Return [x, y] of the center of cell containing provided text 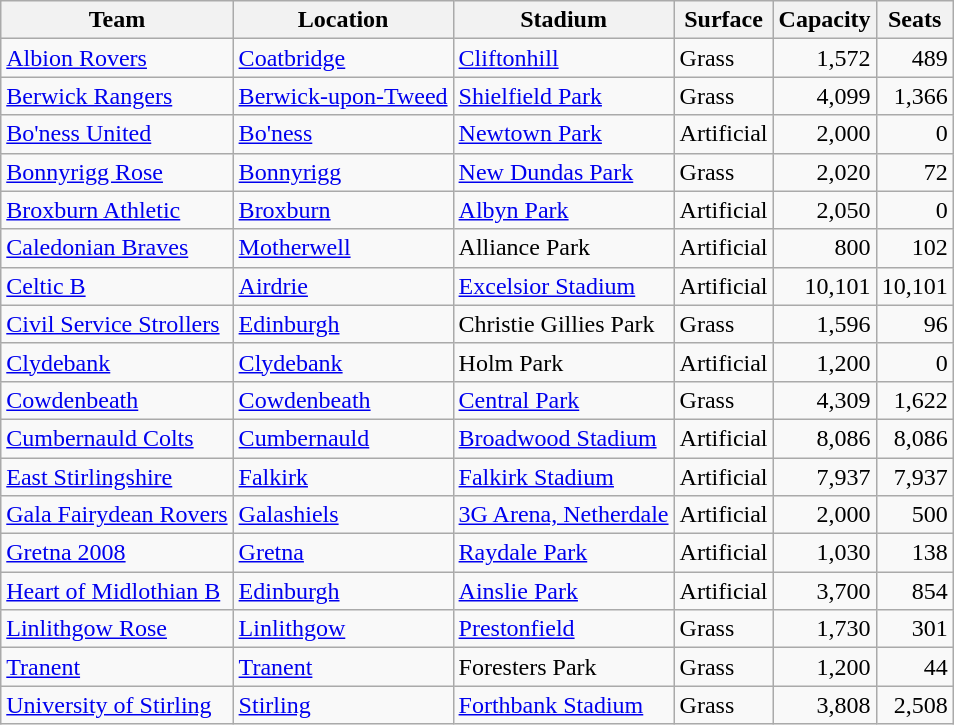
Bonnyrigg [343, 172]
Albyn Park [564, 210]
Falkirk [343, 477]
Location [343, 20]
44 [914, 667]
University of Stirling [117, 705]
Shielfield Park [564, 96]
Prestonfield [564, 629]
Seats [914, 20]
1,622 [914, 400]
489 [914, 58]
3G Arena, Netherdale [564, 515]
Central Park [564, 400]
301 [914, 629]
Gretna 2008 [117, 553]
New Dundas Park [564, 172]
Bo'ness United [117, 134]
Newtown Park [564, 134]
Ainslie Park [564, 591]
1,572 [824, 58]
Foresters Park [564, 667]
Linlithgow [343, 629]
1,730 [824, 629]
Cumbernauld Colts [117, 438]
Raydale Park [564, 553]
Broxburn Athletic [117, 210]
854 [914, 591]
Berwick-upon-Tweed [343, 96]
1,030 [824, 553]
Excelsior Stadium [564, 286]
500 [914, 515]
Cumbernauld [343, 438]
3,808 [824, 705]
Bonnyrigg Rose [117, 172]
Christie Gillies Park [564, 324]
Capacity [824, 20]
96 [914, 324]
Broadwood Stadium [564, 438]
Caledonian Braves [117, 248]
2,050 [824, 210]
Coatbridge [343, 58]
800 [824, 248]
Berwick Rangers [117, 96]
3,700 [824, 591]
Civil Service Strollers [117, 324]
Celtic B [117, 286]
Team [117, 20]
Broxburn [343, 210]
Surface [724, 20]
Motherwell [343, 248]
Gala Fairydean Rovers [117, 515]
1,366 [914, 96]
4,309 [824, 400]
1,596 [824, 324]
2,020 [824, 172]
East Stirlingshire [117, 477]
72 [914, 172]
Cliftonhill [564, 58]
Heart of Midlothian B [117, 591]
Holm Park [564, 362]
Albion Rovers [117, 58]
Bo'ness [343, 134]
Forthbank Stadium [564, 705]
Alliance Park [564, 248]
102 [914, 248]
Stadium [564, 20]
Stirling [343, 705]
Galashiels [343, 515]
Falkirk Stadium [564, 477]
4,099 [824, 96]
2,508 [914, 705]
Airdrie [343, 286]
Linlithgow Rose [117, 629]
138 [914, 553]
Gretna [343, 553]
